Find where the given text appears and provide that cell's center as (x, y) coordinate. 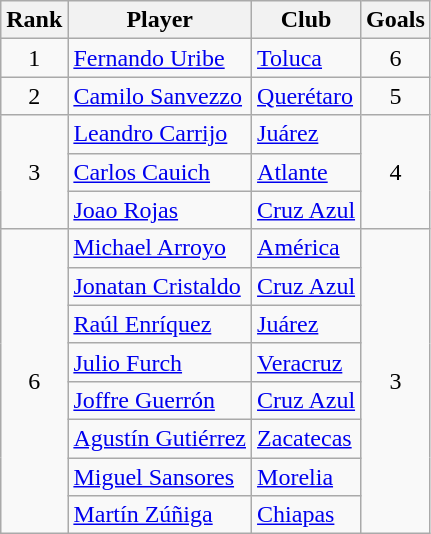
Rank (34, 20)
Zacatecas (306, 438)
1 (34, 58)
Camilo Sanvezzo (160, 96)
Miguel Sansores (160, 477)
Joffre Guerrón (160, 400)
2 (34, 96)
Michael Arroyo (160, 248)
Atlante (306, 172)
Carlos Cauich (160, 172)
Raúl Enríquez (160, 324)
Goals (396, 20)
Fernando Uribe (160, 58)
Veracruz (306, 362)
Morelia (306, 477)
Leandro Carrijo (160, 134)
5 (396, 96)
Player (160, 20)
Toluca (306, 58)
4 (396, 172)
Jonatan Cristaldo (160, 286)
Agustín Gutiérrez (160, 438)
Martín Zúñiga (160, 515)
Club (306, 20)
Querétaro (306, 96)
Julio Furch (160, 362)
Chiapas (306, 515)
América (306, 248)
Joao Rojas (160, 210)
